Locate the cell with the specified text and output its (X, Y) center coordinate. 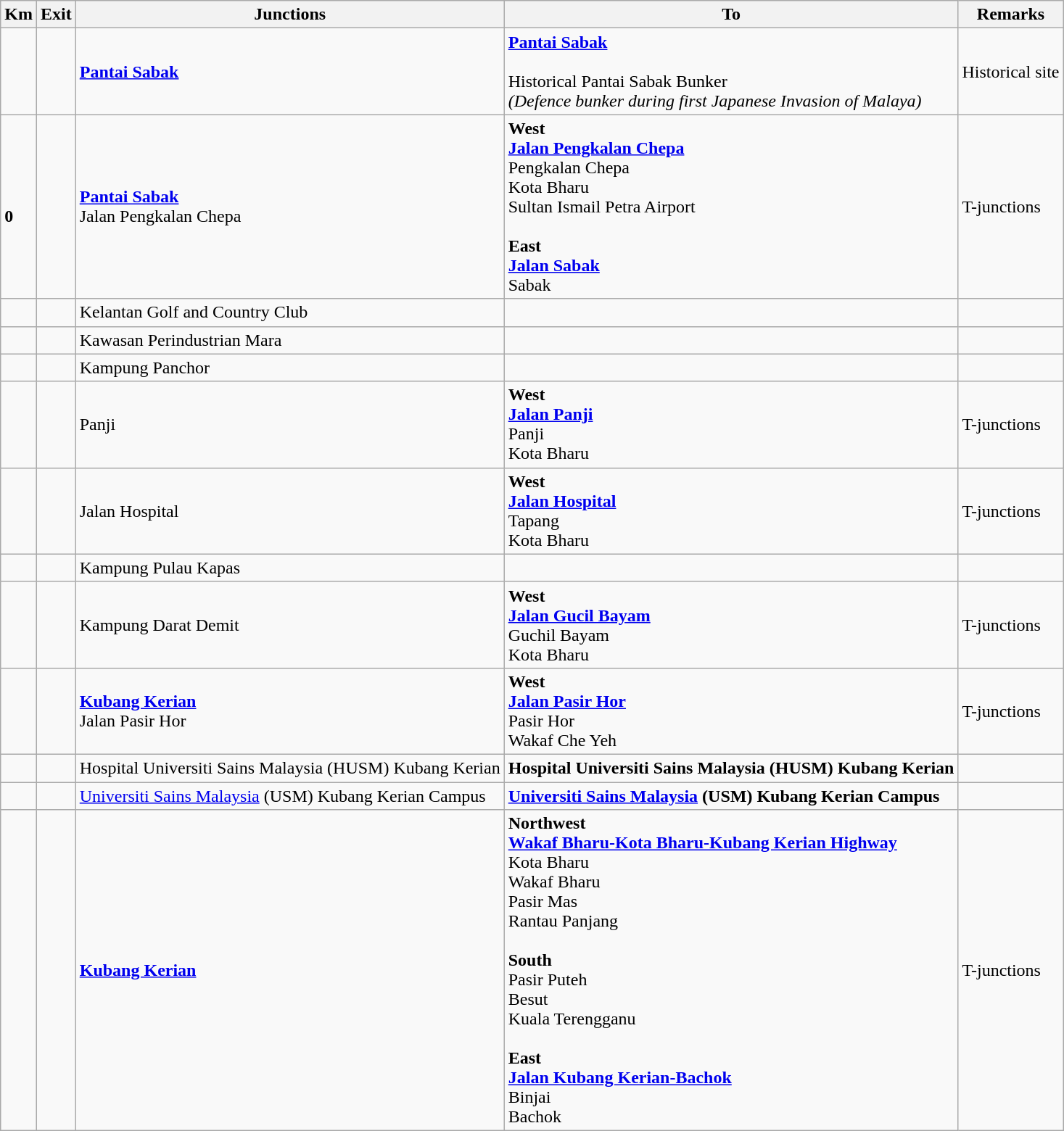
Kubang KerianJalan Pasir Hor (290, 710)
Km (19, 14)
Historical site (1011, 71)
Jalan Hospital (290, 510)
Pantai Sabak Historical Pantai Sabak Bunker(Defence bunker during first Japanese Invasion of Malaya) (731, 71)
West Jalan PanjiPanjiKota Bharu (731, 425)
West Jalan Pengkalan ChepaPengkalan ChepaKota BharuSultan Ismail Petra Airport East Jalan SabakSabak (731, 207)
Remarks (1011, 14)
Kampung Pulau Kapas (290, 568)
West Jalan HospitalTapangKota Bharu (731, 510)
West Jalan Pasir HorPasir HorWakaf Che Yeh (731, 710)
To (731, 14)
Kawasan Perindustrian Mara (290, 340)
Pantai SabakJalan Pengkalan Chepa (290, 207)
Kubang Kerian (290, 970)
Kelantan Golf and Country Club (290, 312)
Kampung Panchor (290, 368)
Exit (56, 14)
Panji (290, 425)
Pantai Sabak (290, 71)
0 (19, 207)
Kampung Darat Demit (290, 625)
West Jalan Gucil BayamGuchil BayamKota Bharu (731, 625)
Junctions (290, 14)
